Find where the given text appears and provide that cell's center as (X, Y) coordinate. 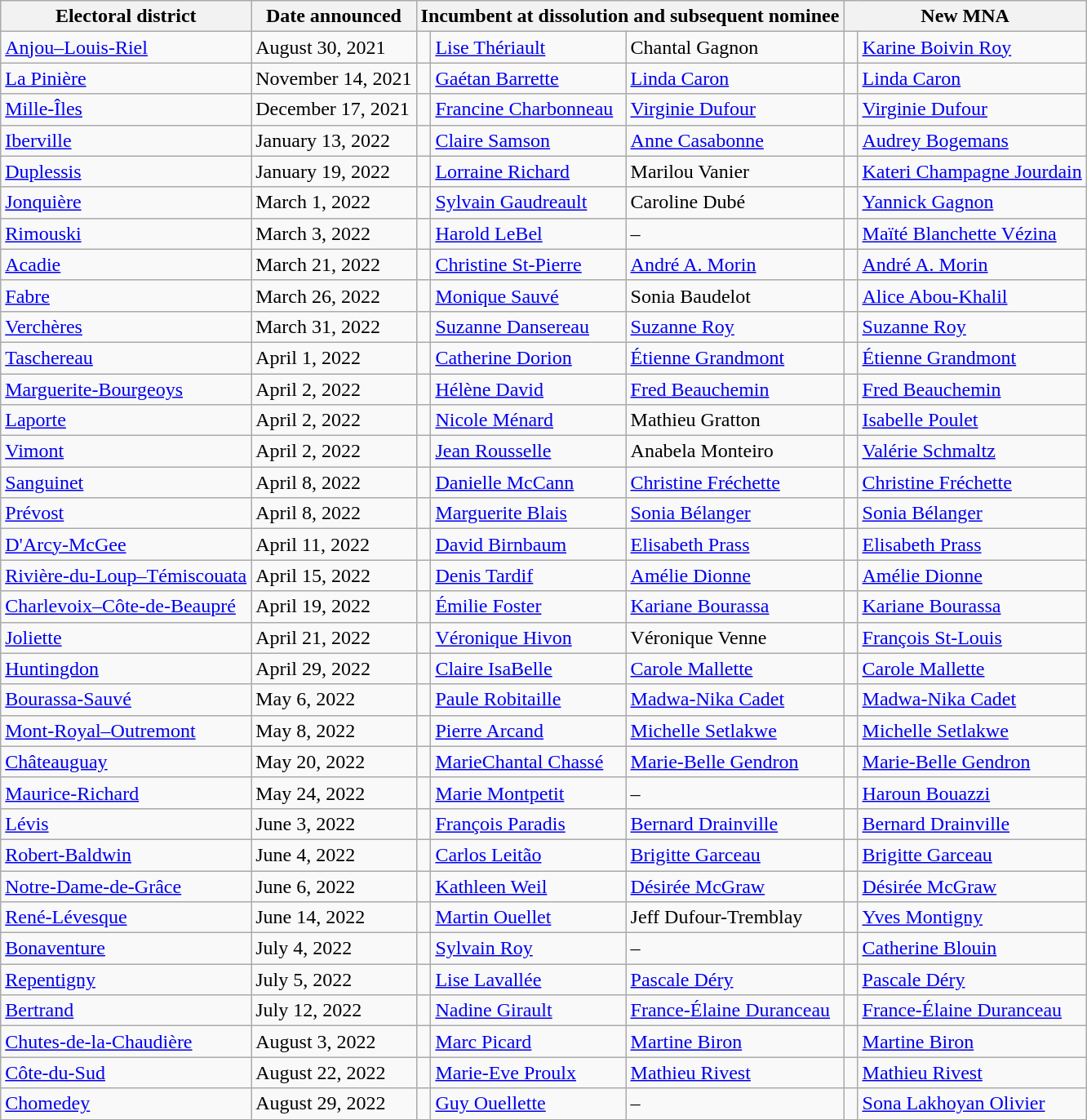
New MNA (965, 16)
Véronique Hivon (529, 638)
Rimouski (126, 233)
D'Arcy-McGee (126, 544)
Jeff Dufour-Tremblay (734, 918)
Côte-du-Sud (126, 1073)
Sona Lakhoyan Olivier (972, 1104)
Lévis (126, 824)
Karine Boivin Roy (972, 47)
Electoral district (126, 16)
Lise Lavallée (529, 980)
August 30, 2021 (334, 47)
Marguerite Blais (529, 513)
Kateri Champagne Jourdain (972, 171)
Audrey Bogemans (972, 140)
Anjou–Louis-Riel (126, 47)
Lise Thériault (529, 47)
Francine Charbonneau (529, 109)
Carlos Leitão (529, 855)
Guy Ouellette (529, 1104)
David Birnbaum (529, 544)
Maïté Blanchette Vézina (972, 233)
Incumbent at dissolution and subsequent nominee (630, 16)
Laporte (126, 420)
August 22, 2022 (334, 1073)
Monique Sauvé (529, 296)
June 3, 2022 (334, 824)
Haroun Bouazzi (972, 793)
Taschereau (126, 358)
May 6, 2022 (334, 700)
MarieChantal Chassé (529, 762)
Mathieu Gratton (734, 420)
Repentigny (126, 980)
Fabre (126, 296)
Danielle McCann (529, 482)
Chantal Gagnon (734, 47)
Bonaventure (126, 949)
Iberville (126, 140)
July 5, 2022 (334, 980)
Sylvain Roy (529, 949)
Mille-Îles (126, 109)
March 1, 2022 (334, 202)
January 13, 2022 (334, 140)
Pierre Arcand (529, 731)
May 20, 2022 (334, 762)
Mont-Royal–Outremont (126, 731)
Claire Samson (529, 140)
Notre-Dame-de-Grâce (126, 886)
François St-Louis (972, 638)
Jean Rousselle (529, 451)
Yannick Gagnon (972, 202)
July 12, 2022 (334, 1011)
Véronique Venne (734, 638)
Jonquière (126, 202)
Isabelle Poulet (972, 420)
Gaétan Barrette (529, 78)
Alice Abou-Khalil (972, 296)
Duplessis (126, 171)
Lorraine Richard (529, 171)
May 8, 2022 (334, 731)
Harold LeBel (529, 233)
Sonia Baudelot (734, 296)
Châteauguay (126, 762)
August 3, 2022 (334, 1042)
Vimont (126, 451)
François Paradis (529, 824)
March 26, 2022 (334, 296)
April 1, 2022 (334, 358)
Anne Casabonne (734, 140)
Yves Montigny (972, 918)
Chutes-de-la-Chaudière (126, 1042)
March 21, 2022 (334, 264)
Claire IsaBelle (529, 669)
November 14, 2021 (334, 78)
La Pinière (126, 78)
April 29, 2022 (334, 669)
Valérie Schmaltz (972, 451)
Denis Tardif (529, 576)
March 3, 2022 (334, 233)
July 4, 2022 (334, 949)
Verchères (126, 327)
Bertrand (126, 1011)
Prévost (126, 513)
Sanguinet (126, 482)
April 11, 2022 (334, 544)
Marie Montpetit (529, 793)
Marguerite-Bourgeoys (126, 389)
Émilie Foster (529, 607)
Suzanne Dansereau (529, 327)
Marc Picard (529, 1042)
December 17, 2021 (334, 109)
Caroline Dubé (734, 202)
Maurice-Richard (126, 793)
June 6, 2022 (334, 886)
January 19, 2022 (334, 171)
April 21, 2022 (334, 638)
Anabela Monteiro (734, 451)
René-Lévesque (126, 918)
Marilou Vanier (734, 171)
June 14, 2022 (334, 918)
May 24, 2022 (334, 793)
April 19, 2022 (334, 607)
Hélène David (529, 389)
Martin Ouellet (529, 918)
Nicole Ménard (529, 420)
Acadie (126, 264)
Kathleen Weil (529, 886)
Date announced (334, 16)
April 15, 2022 (334, 576)
Paule Robitaille (529, 700)
Marie-Eve Proulx (529, 1073)
Nadine Girault (529, 1011)
Catherine Blouin (972, 949)
Robert-Baldwin (126, 855)
Catherine Dorion (529, 358)
March 31, 2022 (334, 327)
Christine St-Pierre (529, 264)
June 4, 2022 (334, 855)
Rivière-du-Loup–Témiscouata (126, 576)
Huntingdon (126, 669)
Joliette (126, 638)
Sylvain Gaudreault (529, 202)
Chomedey (126, 1104)
Charlevoix–Côte-de-Beaupré (126, 607)
Bourassa-Sauvé (126, 700)
August 29, 2022 (334, 1104)
